Detect which cell encompasses the target text, then output its (x, y) center coordinate. 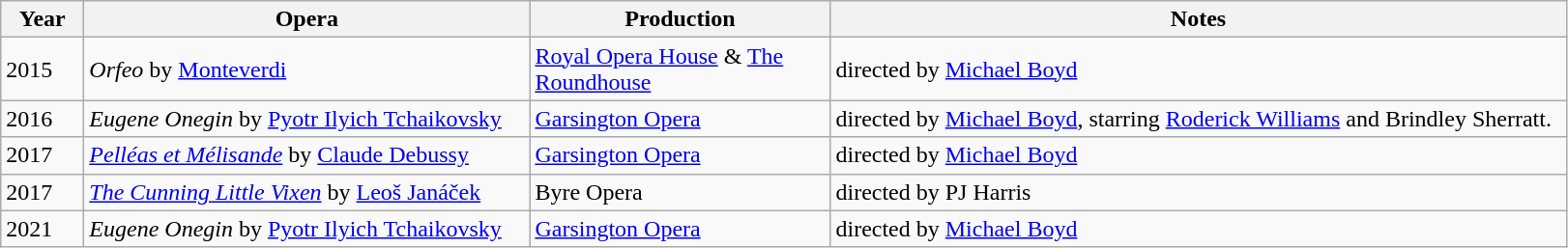
Pelléas et Mélisande by Claude Debussy (307, 155)
Byre Opera (681, 192)
Orfeo by Monteverdi (307, 69)
Year (43, 19)
2015 (43, 69)
Production (681, 19)
2016 (43, 119)
Royal Opera House & The Roundhouse (681, 69)
Opera (307, 19)
directed by Michael Boyd, starring Roderick Williams and Brindley Sherratt. (1199, 119)
The Cunning Little Vixen by Leoš Janáček (307, 192)
2021 (43, 229)
directed by PJ Harris (1199, 192)
Notes (1199, 19)
